Determine the (x, y) coordinate at the center of the cell enclosing the given text.  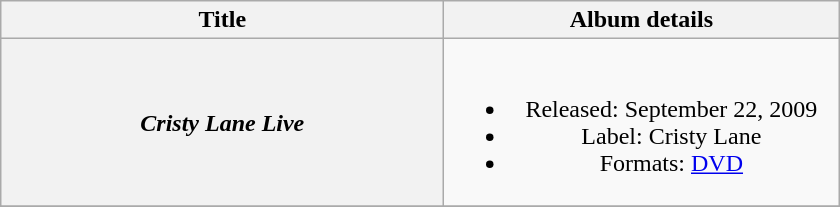
Album details (642, 20)
Cristy Lane Live (222, 122)
Title (222, 20)
Released: September 22, 2009Label: Cristy LaneFormats: DVD (642, 122)
